Locate the cell with the specified text and output its [x, y] center coordinate. 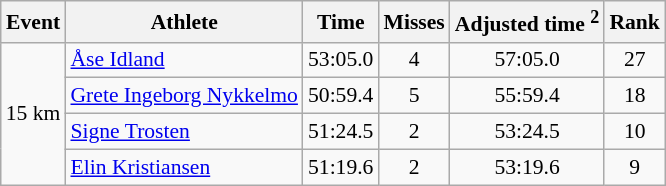
Misses [414, 22]
55:59.4 [528, 96]
51:24.5 [340, 132]
4 [414, 60]
Athlete [184, 22]
9 [634, 167]
53:24.5 [528, 132]
53:05.0 [340, 60]
Time [340, 22]
27 [634, 60]
57:05.0 [528, 60]
Adjusted time 2 [528, 22]
51:19.6 [340, 167]
50:59.4 [340, 96]
Rank [634, 22]
Grete Ingeborg Nykkelmo [184, 96]
Åse Idland [184, 60]
18 [634, 96]
53:19.6 [528, 167]
Elin Kristiansen [184, 167]
Signe Trosten [184, 132]
5 [414, 96]
Event [34, 22]
10 [634, 132]
15 km [34, 113]
